Determine the (x, y) coordinate at the center of the cell enclosing the given text.  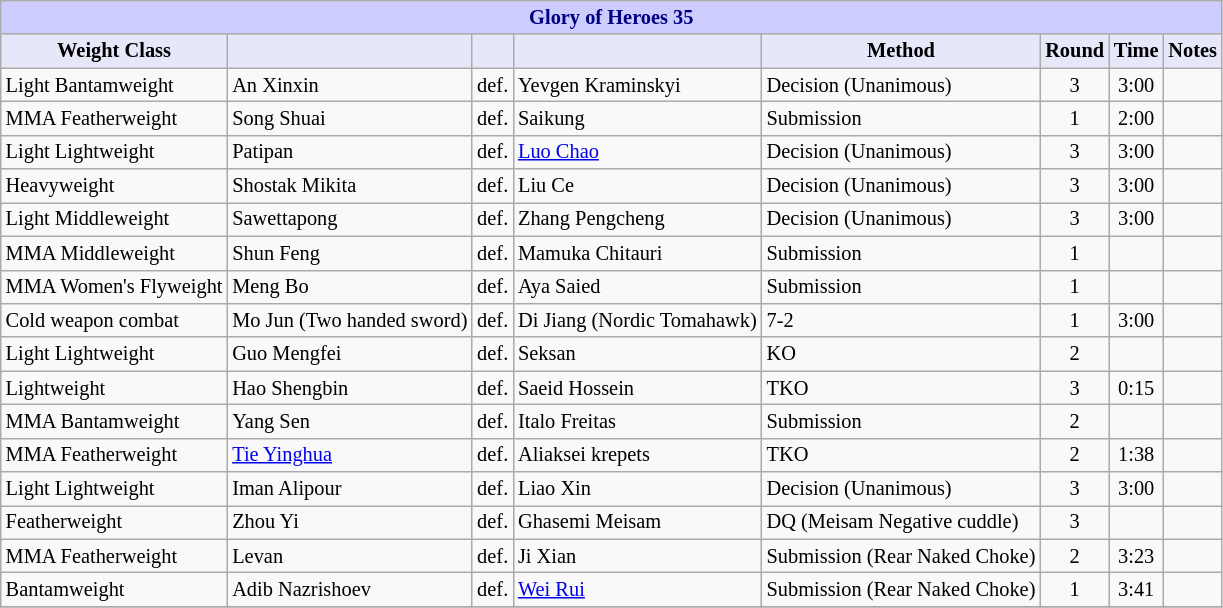
Di Jiang (Nordic Tomahawk) (638, 320)
Guo Mengfei (350, 354)
Cold weapon combat (114, 320)
Method (902, 51)
Tie Yinghua (350, 455)
Ji Xian (638, 556)
Bantamweight (114, 589)
Round (1074, 51)
7-2 (902, 320)
MMA Middleweight (114, 253)
Featherweight (114, 522)
Light Bantamweight (114, 85)
DQ (Meisam Negative cuddle) (902, 522)
Meng Bo (350, 287)
3:23 (1136, 556)
Aya Saied (638, 287)
Aliaksei krepets (638, 455)
Luo Chao (638, 152)
Levan (350, 556)
KO (902, 354)
0:15 (1136, 388)
Liu Ce (638, 186)
Iman Alipour (350, 489)
Weight Class (114, 51)
Notes (1193, 51)
Sawettapong (350, 219)
MMA Bantamweight (114, 421)
Wei Rui (638, 589)
Zhang Pengcheng (638, 219)
Italo Freitas (638, 421)
Yevgen Kraminskyi (638, 85)
MMA Women's Flyweight (114, 287)
Mamuka Chitauri (638, 253)
2:00 (1136, 118)
Ghasemi Meisam (638, 522)
Time (1136, 51)
Lightweight (114, 388)
Patipan (350, 152)
Seksan (638, 354)
Saeid Hossein (638, 388)
Saikung (638, 118)
Light Middleweight (114, 219)
Yang Sen (350, 421)
3:41 (1136, 589)
Mo Jun (Two handed sword) (350, 320)
Shostak Mikita (350, 186)
Adib Nazrishoev (350, 589)
Hao Shengbin (350, 388)
An Xinxin (350, 85)
Zhou Yi (350, 522)
Song Shuai (350, 118)
Liao Xin (638, 489)
Heavyweight (114, 186)
Glory of Heroes 35 (612, 17)
1:38 (1136, 455)
Shun Feng (350, 253)
